Return (x, y) of the center of cell containing provided text 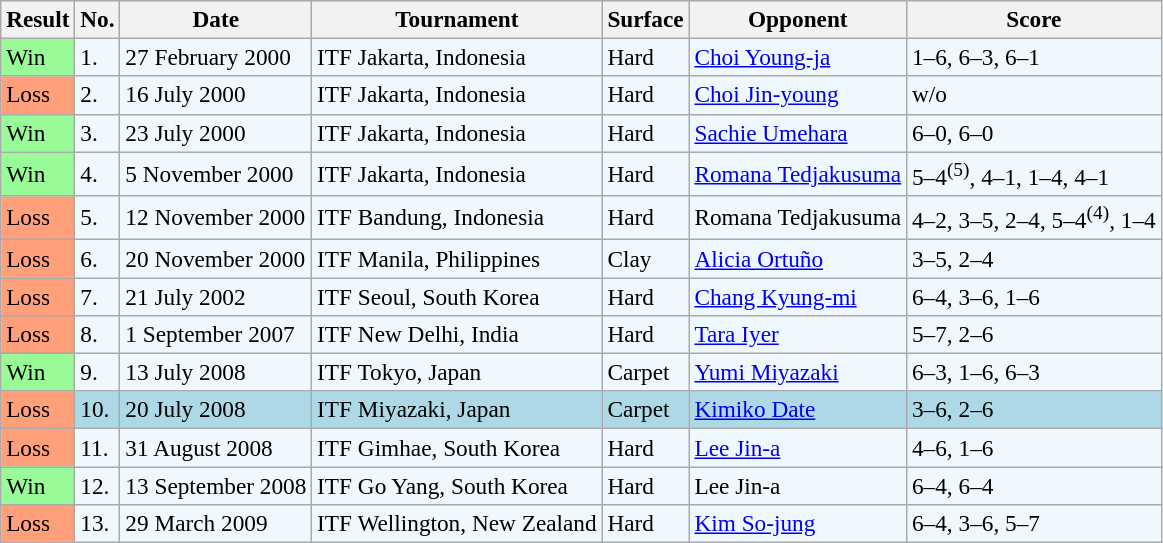
w/o (1034, 95)
ITF Bandung, Indonesia (457, 217)
5. (98, 217)
Opponent (798, 19)
Sachie Umehara (798, 133)
No. (98, 19)
Choi Jin-young (798, 95)
10. (98, 410)
4–2, 3–5, 2–4, 5–4(4), 1–4 (1034, 217)
6–3, 1–6, 6–3 (1034, 372)
27 February 2000 (216, 57)
1. (98, 57)
Score (1034, 19)
ITF Go Yang, South Korea (457, 485)
6–4, 3–6, 1–6 (1034, 296)
6–4, 6–4 (1034, 485)
12. (98, 485)
Tara Iyer (798, 334)
Surface (646, 19)
1–6, 6–3, 6–1 (1034, 57)
Tournament (457, 19)
Chang Kyung-mi (798, 296)
31 August 2008 (216, 447)
ITF Tokyo, Japan (457, 372)
12 November 2000 (216, 217)
6. (98, 258)
13. (98, 523)
13 September 2008 (216, 485)
Yumi Miyazaki (798, 372)
3. (98, 133)
3–5, 2–4 (1034, 258)
ITF Manila, Philippines (457, 258)
Date (216, 19)
4. (98, 173)
29 March 2009 (216, 523)
23 July 2000 (216, 133)
21 July 2002 (216, 296)
7. (98, 296)
8. (98, 334)
9. (98, 372)
11. (98, 447)
Clay (646, 258)
Choi Young-ja (798, 57)
Alicia Ortuño (798, 258)
6–0, 6–0 (1034, 133)
ITF Wellington, New Zealand (457, 523)
ITF Gimhae, South Korea (457, 447)
20 July 2008 (216, 410)
5–4(5), 4–1, 1–4, 4–1 (1034, 173)
Kim So-jung (798, 523)
13 July 2008 (216, 372)
5–7, 2–6 (1034, 334)
1 September 2007 (216, 334)
Kimiko Date (798, 410)
ITF New Delhi, India (457, 334)
ITF Seoul, South Korea (457, 296)
4–6, 1–6 (1034, 447)
5 November 2000 (216, 173)
2. (98, 95)
Result (38, 19)
20 November 2000 (216, 258)
3–6, 2–6 (1034, 410)
6–4, 3–6, 5–7 (1034, 523)
ITF Miyazaki, Japan (457, 410)
16 July 2000 (216, 95)
